Detect which cell encompasses the target text, then output its [x, y] center coordinate. 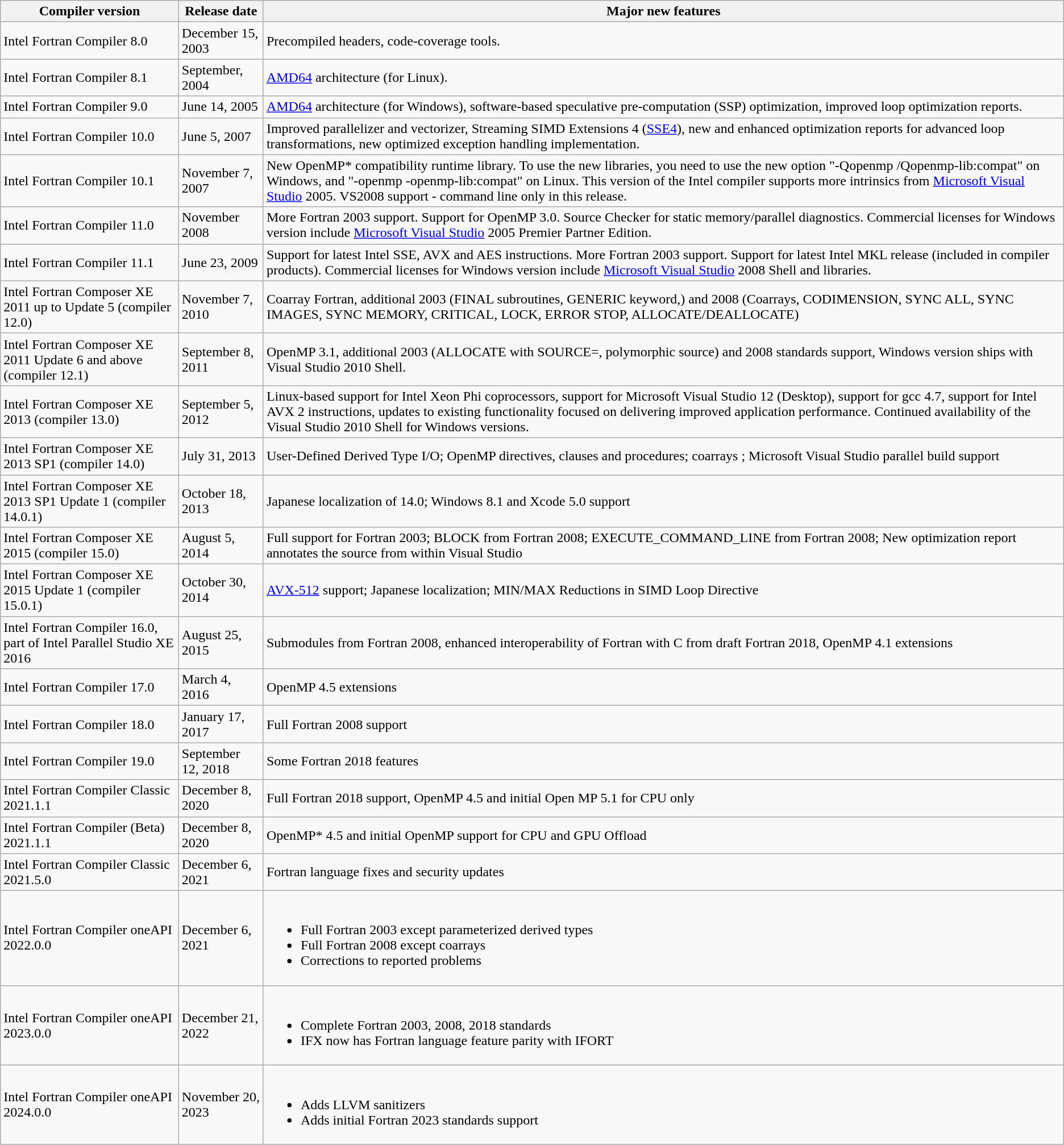
Adds LLVM sanitizersAdds initial Fortran 2023 standards support [663, 1105]
Intel Fortran Compiler Classic 2021.5.0 [90, 872]
Major new features [663, 11]
Intel Fortran Compiler 11.1 [90, 263]
September 8, 2011 [221, 359]
Intel Fortran Compiler oneAPI 2024.0.0 [90, 1105]
OpenMP* 4.5 and initial OpenMP support for CPU and GPU Offload [663, 835]
Intel Fortran Compiler 17.0 [90, 688]
Intel Fortran Compiler (Beta) 2021.1.1 [90, 835]
Precompiled headers, code-coverage tools. [663, 41]
December 21, 2022 [221, 1025]
Intel Fortran Compiler 10.1 [90, 181]
August 5, 2014 [221, 546]
Compiler version [90, 11]
Intel Fortran Compiler oneAPI 2023.0.0 [90, 1025]
Full Fortran 2003 except parameterized derived typesFull Fortran 2008 except coarraysCorrections to reported problems [663, 938]
Intel Fortran Compiler Classic 2021.1.1 [90, 798]
Intel Fortran Composer XE 2011 up to Update 5 (compiler 12.0) [90, 307]
Intel Fortran Compiler 8.0 [90, 41]
November 7, 2007 [221, 181]
October 18, 2013 [221, 501]
Fortran language fixes and security updates [663, 872]
Intel Fortran Composer XE 2013 SP1 Update 1 (compiler 14.0.1) [90, 501]
July 31, 2013 [221, 456]
Some Fortran 2018 features [663, 761]
AMD64 architecture (for Windows), software-based speculative pre-computation (SSP) optimization, improved loop optimization reports. [663, 107]
Intel Fortran Composer XE 2013 SP1 (compiler 14.0) [90, 456]
June 23, 2009 [221, 263]
Intel Fortran Compiler 16.0, part of Intel Parallel Studio XE 2016 [90, 643]
Complete Fortran 2003, 2008, 2018 standardsIFX now has Fortran language feature parity with IFORT [663, 1025]
Intel Fortran Compiler 19.0 [90, 761]
March 4, 2016 [221, 688]
Intel Fortran Compiler 18.0 [90, 724]
Intel Fortran Compiler 10.0 [90, 136]
November 7, 2010 [221, 307]
Intel Fortran Compiler 8.1 [90, 77]
User-Defined Derived Type I/O; OpenMP directives, clauses and procedures; coarrays ; Microsoft Visual Studio parallel build support [663, 456]
AMD64 architecture (for Linux). [663, 77]
November 2008 [221, 225]
OpenMP 4.5 extensions [663, 688]
Intel Fortran Composer XE 2015 (compiler 15.0) [90, 546]
June 5, 2007 [221, 136]
Full Fortran 2018 support, OpenMP 4.5 and initial Open MP 5.1 for CPU only [663, 798]
October 30, 2014 [221, 590]
Intel Fortran Compiler 11.0 [90, 225]
January 17, 2017 [221, 724]
Release date [221, 11]
December 15, 2003 [221, 41]
September 5, 2012 [221, 411]
Intel Fortran Composer XE 2013 (compiler 13.0) [90, 411]
September, 2004 [221, 77]
Intel Fortran Compiler 9.0 [90, 107]
Submodules from Fortran 2008, enhanced interoperability of Fortran with C from draft Fortran 2018, OpenMP 4.1 extensions [663, 643]
September 12, 2018 [221, 761]
August 25, 2015 [221, 643]
Japanese localization of 14.0; Windows 8.1 and Xcode 5.0 support [663, 501]
November 20, 2023 [221, 1105]
Full Fortran 2008 support [663, 724]
June 14, 2005 [221, 107]
Intel Fortran Composer XE 2011 Update 6 and above (compiler 12.1) [90, 359]
AVX-512 support; Japanese localization; MIN/MAX Reductions in SIMD Loop Directive [663, 590]
Intel Fortran Composer XE 2015 Update 1 (compiler 15.0.1) [90, 590]
Intel Fortran Compiler oneAPI 2022.0.0 [90, 938]
